Output the [X, Y] coordinate of the center of the cell containing the given text.  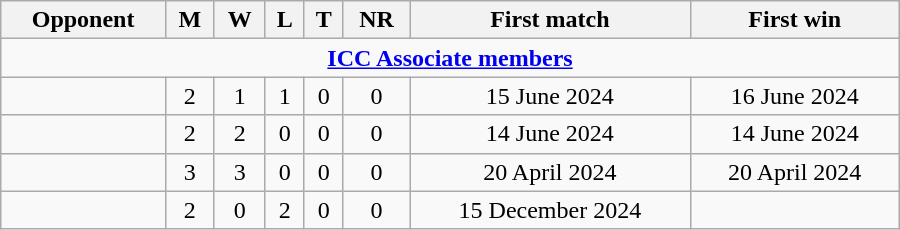
W [240, 20]
15 June 2024 [550, 96]
15 December 2024 [550, 210]
First win [794, 20]
16 June 2024 [794, 96]
Opponent [84, 20]
M [190, 20]
L [284, 20]
First match [550, 20]
T [324, 20]
ICC Associate members [450, 58]
NR [376, 20]
